For the text-containing cell, return its midpoint in [X, Y] coordinate format. 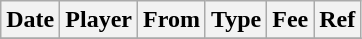
From [171, 20]
Date [30, 20]
Player [99, 20]
Fee [290, 20]
Type [236, 20]
Ref [338, 20]
